Extract the (X, Y) coordinate from the center of the cell holding the provided text.  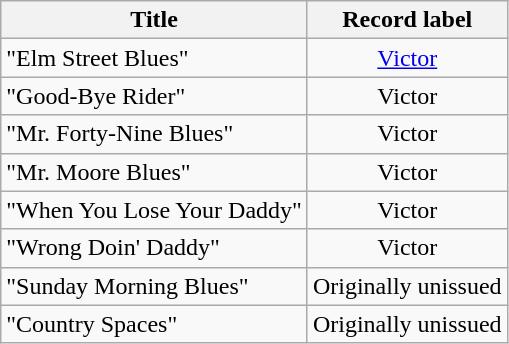
"Elm Street Blues" (154, 58)
"When You Lose Your Daddy" (154, 210)
"Wrong Doin' Daddy" (154, 248)
Title (154, 20)
"Mr. Forty-Nine Blues" (154, 134)
"Mr. Moore Blues" (154, 172)
"Country Spaces" (154, 324)
Record label (407, 20)
"Good-Bye Rider" (154, 96)
"Sunday Morning Blues" (154, 286)
